Scan for the cell matching the given text and deliver its [x, y] coordinate at center. 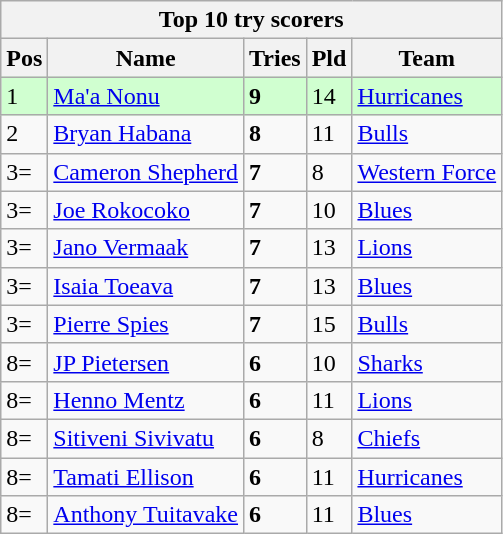
14 [329, 96]
Name [146, 58]
Team [427, 58]
Tamati Ellison [146, 477]
Pierre Spies [146, 324]
Joe Rokocoko [146, 210]
Chiefs [427, 438]
15 [329, 324]
2 [24, 134]
Western Force [427, 172]
Pos [24, 58]
JP Pietersen [146, 362]
Bryan Habana [146, 134]
Jano Vermaak [146, 248]
Isaia Toeava [146, 286]
Tries [276, 58]
Sitiveni Sivivatu [146, 438]
Pld [329, 58]
Ma'a Nonu [146, 96]
Top 10 try scorers [252, 20]
Anthony Tuitavake [146, 515]
Cameron Shepherd [146, 172]
Sharks [427, 362]
1 [24, 96]
Henno Mentz [146, 400]
9 [276, 96]
